Find where the given text appears and provide that cell's center as [x, y] coordinate. 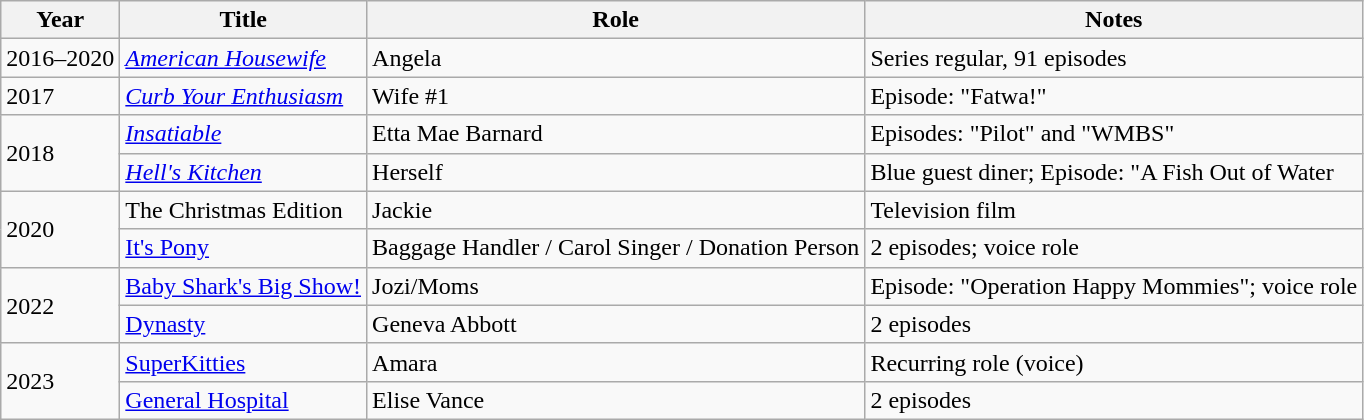
Etta Mae Barnard [616, 134]
2017 [60, 96]
Baggage Handler / Carol Singer / Donation Person [616, 248]
General Hospital [244, 400]
2016–2020 [60, 58]
Title [244, 20]
American Housewife [244, 58]
Series regular, 91 episodes [1114, 58]
SuperKitties [244, 362]
2 episodes; voice role [1114, 248]
Television film [1114, 210]
Baby Shark's Big Show! [244, 286]
Jozi/Moms [616, 286]
Amara [616, 362]
2023 [60, 381]
2022 [60, 305]
Recurring role (voice) [1114, 362]
Geneva Abbott [616, 324]
Curb Your Enthusiasm [244, 96]
Role [616, 20]
Episodes: "Pilot" and "WMBS" [1114, 134]
Angela [616, 58]
Episode: "Fatwa!" [1114, 96]
2018 [60, 153]
Hell's Kitchen [244, 172]
Insatiable [244, 134]
Herself [616, 172]
Blue guest diner; Episode: "A Fish Out of Water [1114, 172]
Jackie [616, 210]
It's Pony [244, 248]
Episode: "Operation Happy Mommies"; voice role [1114, 286]
Dynasty [244, 324]
Elise Vance [616, 400]
2020 [60, 229]
The Christmas Edition [244, 210]
Wife #1 [616, 96]
Notes [1114, 20]
Year [60, 20]
